Capture the cell that displays the provided text and extract its [x, y] central coordinate. 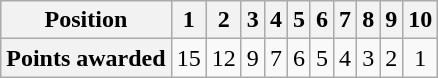
15 [188, 58]
10 [420, 20]
8 [368, 20]
Position [86, 20]
12 [224, 58]
Points awarded [86, 58]
